Return (X, Y) of the center of cell containing provided text 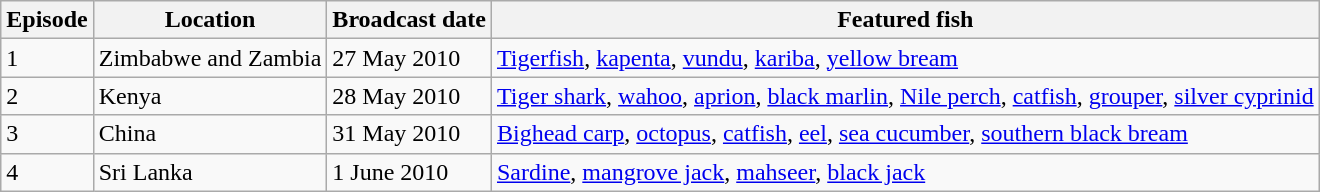
Episode (47, 20)
Sri Lanka (210, 172)
China (210, 134)
Location (210, 20)
Tigerfish, kapenta, vundu, kariba, yellow bream (905, 58)
Sardine, mangrove jack, mahseer, black jack (905, 172)
Broadcast date (410, 20)
3 (47, 134)
1 June 2010 (410, 172)
4 (47, 172)
27 May 2010 (410, 58)
Tiger shark, wahoo, aprion, black marlin, Nile perch, catfish, grouper, silver cyprinid (905, 96)
28 May 2010 (410, 96)
1 (47, 58)
Zimbabwe and Zambia (210, 58)
2 (47, 96)
Featured fish (905, 20)
Bighead carp, octopus, catfish, eel, sea cucumber, southern black bream (905, 134)
Kenya (210, 96)
31 May 2010 (410, 134)
